For the text-containing cell, return its midpoint in [X, Y] coordinate format. 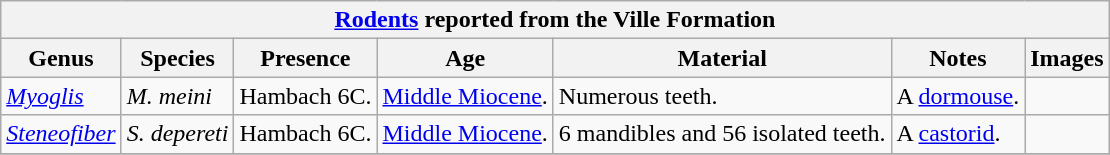
Numerous teeth. [722, 96]
Images [1067, 58]
Species [178, 58]
Material [722, 58]
M. meini [178, 96]
Notes [958, 58]
Genus [61, 58]
Steneofiber [61, 134]
Rodents reported from the Ville Formation [555, 20]
A dormouse. [958, 96]
Myoglis [61, 96]
A castorid. [958, 134]
Presence [306, 58]
Age [465, 58]
S. depereti [178, 134]
6 mandibles and 56 isolated teeth. [722, 134]
